Scan for the cell matching the given text and deliver its [X, Y] coordinate at center. 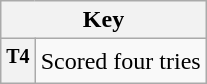
T4 [18, 62]
Key [104, 20]
Scored four tries [120, 62]
